Determine the [x, y] coordinate at the center of the cell enclosing the given text.  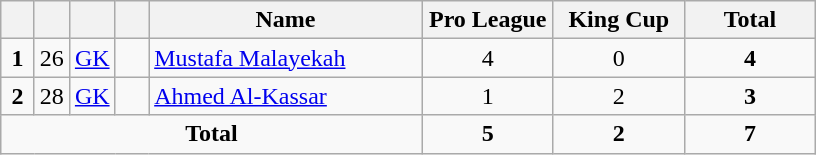
7 [750, 134]
Ahmed Al-Kassar [286, 96]
Name [286, 20]
King Cup [618, 20]
0 [618, 58]
3 [750, 96]
Mustafa Malayekah [286, 58]
5 [488, 134]
28 [52, 96]
26 [52, 58]
Pro League [488, 20]
